Capture the cell that displays the provided text and extract its (x, y) central coordinate. 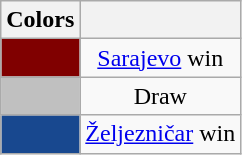
Željezničar win (160, 134)
Colors (40, 20)
Sarajevo win (160, 58)
Draw (160, 96)
